Pinpoint the cell where the given text exists, returning its (X, Y) midpoint coordinate. 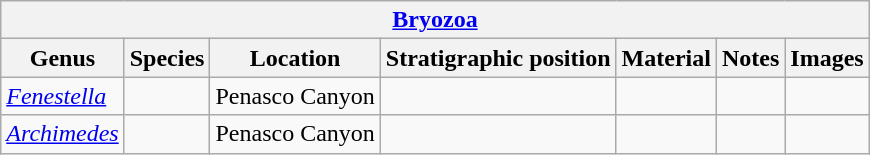
Fenestella (62, 96)
Archimedes (62, 134)
Bryozoa (435, 20)
Species (167, 58)
Stratigraphic position (498, 58)
Images (827, 58)
Location (295, 58)
Material (666, 58)
Notes (750, 58)
Genus (62, 58)
